Detect which cell encompasses the target text, then output its [x, y] center coordinate. 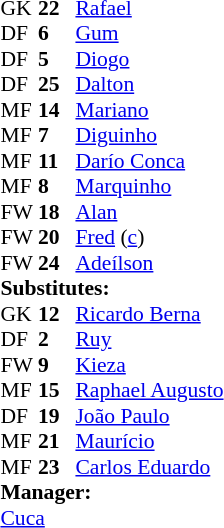
Marquinho [149, 187]
6 [57, 33]
Dalton [149, 85]
8 [57, 187]
Kieza [149, 365]
Diogo [149, 59]
20 [57, 237]
Gum [149, 33]
GK [19, 314]
2 [57, 339]
11 [57, 161]
21 [57, 441]
Manager: [112, 493]
24 [57, 263]
Alan [149, 212]
14 [57, 110]
5 [57, 59]
Fred (c) [149, 237]
9 [57, 365]
Adeílson [149, 263]
Ricardo Berna [149, 314]
23 [57, 467]
Mariano [149, 110]
Maurício [149, 441]
Substitutes: [112, 289]
Ruy [149, 339]
12 [57, 314]
João Paulo [149, 416]
Darío Conca [149, 161]
Diguinho [149, 135]
Carlos Eduardo [149, 467]
7 [57, 135]
15 [57, 391]
19 [57, 416]
18 [57, 212]
Raphael Augusto [149, 391]
25 [57, 85]
